For the text-containing cell, return its midpoint in (X, Y) coordinate format. 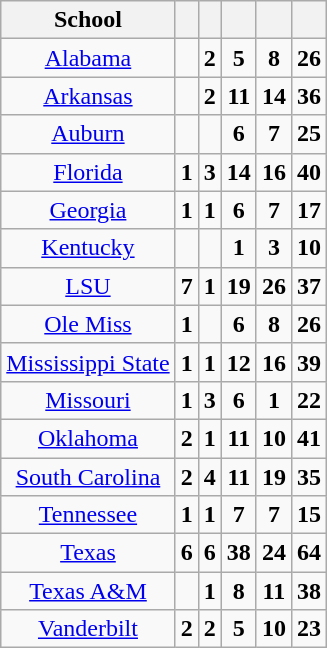
Vanderbilt (88, 629)
40 (308, 172)
41 (308, 438)
37 (308, 286)
School (88, 20)
Texas A&M (88, 591)
15 (308, 515)
Alabama (88, 58)
Georgia (88, 210)
South Carolina (88, 477)
Kentucky (88, 248)
Florida (88, 172)
23 (308, 629)
64 (308, 553)
Missouri (88, 400)
36 (308, 96)
Auburn (88, 134)
Arkansas (88, 96)
25 (308, 134)
22 (308, 400)
Mississippi State (88, 362)
Ole Miss (88, 324)
4 (210, 477)
Oklahoma (88, 438)
Texas (88, 553)
24 (274, 553)
39 (308, 362)
17 (308, 210)
Tennessee (88, 515)
LSU (88, 286)
12 (238, 362)
35 (308, 477)
